Capture the cell that displays the provided text and extract its (x, y) central coordinate. 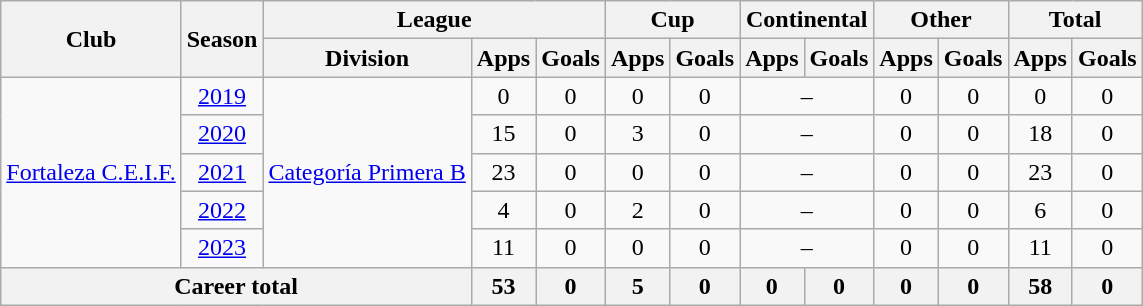
6 (1040, 210)
Other (941, 20)
18 (1040, 134)
League (434, 20)
Season (222, 39)
2019 (222, 96)
53 (503, 286)
Club (91, 39)
Cup (672, 20)
Categoría Primera B (367, 172)
Division (367, 58)
Total (1075, 20)
Continental (807, 20)
58 (1040, 286)
2 (637, 210)
15 (503, 134)
Fortaleza C.E.I.F. (91, 172)
4 (503, 210)
2021 (222, 172)
2022 (222, 210)
2020 (222, 134)
2023 (222, 248)
Career total (236, 286)
3 (637, 134)
5 (637, 286)
